Provide the [x, y] coordinate of the cell's center where the given text is located.  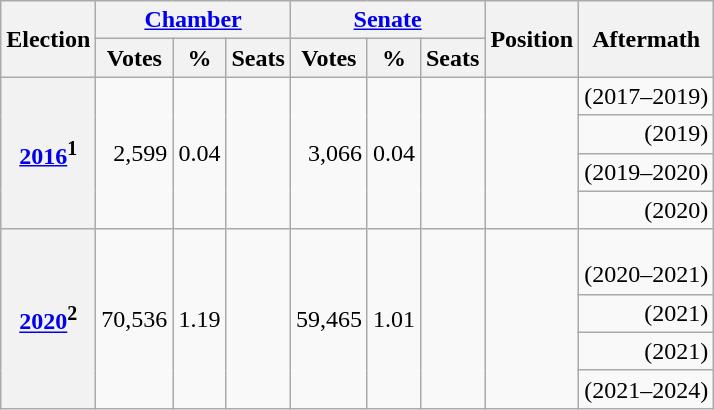
59,465 [328, 318]
2,599 [134, 153]
1.01 [394, 318]
1.19 [200, 318]
3,066 [328, 153]
Position [532, 39]
(2020) [646, 210]
(2019) [646, 134]
Chamber [194, 20]
20202 [48, 318]
Aftermath [646, 39]
(2019–2020) [646, 172]
Senate [388, 20]
(2020–2021) [646, 262]
(2021–2024) [646, 389]
(2017–2019) [646, 96]
Election [48, 39]
70,536 [134, 318]
20161 [48, 153]
